Find where the given text appears and provide that cell's center as [X, Y] coordinate. 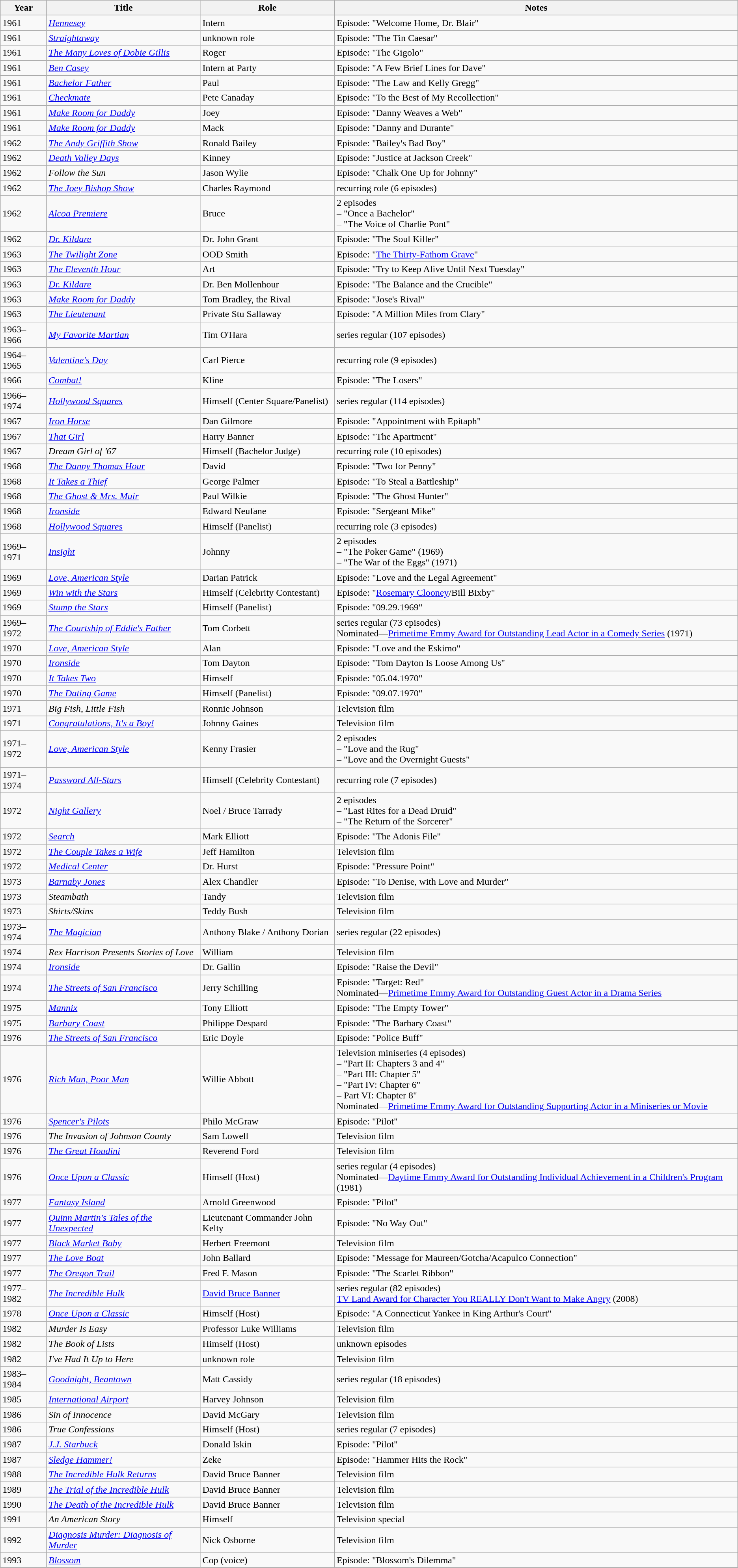
Episode: "No Way Out" [536, 1223]
Episode: "05.04.1970" [536, 678]
Episode: "A Connecticut Yankee in King Arthur's Court" [536, 1314]
Reverend Ford [267, 1151]
Episode: "Target: Red"Nominated—Primetime Emmy Award for Outstanding Guest Actor in a Drama Series [536, 987]
The Oregon Trail [123, 1273]
Philippe Despard [267, 1023]
Tony Elliott [267, 1008]
Tandy [267, 897]
recurring role (7 episodes) [536, 780]
1969–1972 [24, 628]
Win with the Stars [123, 593]
Spencer's Pilots [123, 1121]
recurring role (6 episodes) [536, 188]
It Takes a Thief [123, 481]
Ronnie Johnson [267, 708]
Charles Raymond [267, 188]
Pete Canaday [267, 98]
Episode: "Bailey's Bad Boy" [536, 143]
series regular (114 episodes) [536, 401]
Carl Pierce [267, 360]
Episode: "Tom Dayton Is Loose Among Us" [536, 663]
Dr. Ben Mollenhour [267, 284]
Joey [267, 113]
Dream Girl of '67 [123, 451]
Straightaway [123, 38]
Fantasy Island [123, 1203]
Alan [267, 648]
Nick Osborne [267, 1540]
Kenny Frasier [267, 749]
Episode: "Rosemary Clooney/Bill Bixby" [536, 593]
Password All-Stars [123, 780]
Shirts/Skins [123, 912]
Kinney [267, 158]
Donald Iskin [267, 1445]
Zeke [267, 1460]
Combat! [123, 380]
Search [123, 837]
Episode: "To Denise, with Love and Murder" [536, 882]
series regular (73 episodes)Nominated—Primetime Emmy Award for Outstanding Lead Actor in a Comedy Series (1971) [536, 628]
The Death of the Incredible Hulk [123, 1505]
The Dating Game [123, 693]
Quinn Martin's Tales of the Unexpected [123, 1223]
1993 [24, 1560]
Black Market Baby [123, 1243]
It Takes Two [123, 678]
Episode: "Love and the Legal Agreement" [536, 578]
Rex Harrison Presents Stories of Love [123, 952]
unknown episodes [536, 1344]
series regular (4 episodes)Nominated—Daytime Emmy Award for Outstanding Individual Achievement in a Children's Program (1981) [536, 1177]
John Ballard [267, 1258]
The Joey Bishop Show [123, 188]
Eric Doyle [267, 1038]
David [267, 466]
Episode: "Pressure Point" [536, 867]
Dr. Hurst [267, 867]
Title [123, 8]
David McGary [267, 1414]
Episode: "The Losers" [536, 380]
Tom Corbett [267, 628]
Paul [267, 83]
1973–1974 [24, 932]
Episode: "The Thirty-Fathom Grave" [536, 254]
Jason Wylie [267, 173]
Episode: "The Tin Caesar" [536, 38]
True Confessions [123, 1430]
Matt Cassidy [267, 1379]
Willie Abbott [267, 1080]
recurring role (9 episodes) [536, 360]
The Danny Thomas Hour [123, 466]
Herbert Freemont [267, 1243]
The Magician [123, 932]
The Eleventh Hour [123, 269]
Episode: "Welcome Home, Dr. Blair" [536, 23]
1971–1972 [24, 749]
Episode: "Try to Keep Alive Until Next Tuesday" [536, 269]
Darian Patrick [267, 578]
Iron Horse [123, 421]
J.J. Starbuck [123, 1445]
Mannix [123, 1008]
OOD Smith [267, 254]
Steambath [123, 897]
Roger [267, 53]
Night Gallery [123, 811]
Dan Gilmore [267, 421]
series regular (7 episodes) [536, 1430]
Episode: "Danny Weaves a Web" [536, 113]
Cop (voice) [267, 1560]
Episode: "09.29.1969" [536, 608]
Johnny [267, 552]
Alex Chandler [267, 882]
The Invasion of Johnson County [123, 1136]
Episode: "The Apartment" [536, 436]
The Trial of the Incredible Hulk [123, 1490]
The Andy Griffith Show [123, 143]
Episode: "Message for Maureen/Gotcha/Acapulco Connection" [536, 1258]
Barbary Coast [123, 1023]
The Incredible Hulk Returns [123, 1475]
Episode: "Danny and Durante" [536, 128]
William [267, 952]
Episode: "A Few Brief Lines for Dave" [536, 68]
Harry Banner [267, 436]
Intern at Party [267, 68]
That Girl [123, 436]
Intern [267, 23]
Congratulations, It's a Boy! [123, 723]
Murder Is Easy [123, 1329]
Mack [267, 128]
Tom Dayton [267, 663]
Medical Center [123, 867]
I've Had It Up to Here [123, 1359]
1966 [24, 380]
Episode: "The Balance and the Crucible" [536, 284]
Insight [123, 552]
The Love Boat [123, 1258]
Arnold Greenwood [267, 1203]
Kline [267, 380]
1978 [24, 1314]
Episode: "The Adonis File" [536, 837]
My Favorite Martian [123, 334]
1988 [24, 1475]
1991 [24, 1520]
Episode: "The Soul Killer" [536, 239]
2 episodes– "Love and the Rug"– "Love and the Overnight Guests" [536, 749]
Professor Luke Williams [267, 1329]
Episode: "The Ghost Hunter" [536, 496]
Philo McGraw [267, 1121]
Sledge Hammer! [123, 1460]
Jeff Hamilton [267, 852]
1977–1982 [24, 1293]
The Couple Takes a Wife [123, 852]
2 episodes– "The Poker Game" (1969)– "The War of the Eggs" (1971) [536, 552]
Year [24, 8]
George Palmer [267, 481]
1966–1974 [24, 401]
Role [267, 8]
Tom Bradley, the Rival [267, 299]
Episode: "Blossom's Dilemma" [536, 1560]
Episode: "Justice at Jackson Creek" [536, 158]
Bruce [267, 214]
Television special [536, 1520]
Fred F. Mason [267, 1273]
An American Story [123, 1520]
2 episodes– "Once a Bachelor"– "The Voice of Charlie Pont" [536, 214]
Mark Elliott [267, 837]
Episode: "The Scarlet Ribbon" [536, 1273]
Noel / Bruce Tarrady [267, 811]
Episode: "The Gigolo" [536, 53]
The Courtship of Eddie's Father [123, 628]
Barnaby Jones [123, 882]
Ben Casey [123, 68]
Blossom [123, 1560]
Death Valley Days [123, 158]
Episode: "Hammer Hits the Rock" [536, 1460]
Himself (Bachelor Judge) [267, 451]
series regular (107 episodes) [536, 334]
The Ghost & Mrs. Muir [123, 496]
1964–1965 [24, 360]
Episode: "Jose's Rival" [536, 299]
Teddy Bush [267, 912]
1992 [24, 1540]
Himself (Center Square/Panelist) [267, 401]
1985 [24, 1399]
Tim O'Hara [267, 334]
Episode: "Love and the Eskimo" [536, 648]
1963–1966 [24, 334]
Episode: "09.07.1970" [536, 693]
Jerry Schilling [267, 987]
Follow the Sun [123, 173]
Big Fish, Little Fish [123, 708]
Diagnosis Murder: Diagnosis of Murder [123, 1540]
Alcoa Premiere [123, 214]
Dr. John Grant [267, 239]
series regular (82 episodes)TV Land Award for Character You REALLY Don't Want to Make Angry (2008) [536, 1293]
1971–1974 [24, 780]
Episode: "Chalk One Up for Johnny" [536, 173]
2 episodes– "Last Rites for a Dead Druid"– "The Return of the Sorcerer" [536, 811]
1989 [24, 1490]
The Great Houdini [123, 1151]
recurring role (3 episodes) [536, 526]
Bachelor Father [123, 83]
Sam Lowell [267, 1136]
Ronald Bailey [267, 143]
1990 [24, 1505]
The Book of Lists [123, 1344]
Stump the Stars [123, 608]
Episode: "Two for Penny" [536, 466]
recurring role (10 episodes) [536, 451]
The Lieutenant [123, 314]
Johnny Gaines [267, 723]
Episode: "Police Buff" [536, 1038]
Episode: "The Empty Tower" [536, 1008]
Anthony Blake / Anthony Dorian [267, 932]
Episode: "Raise the Devil" [536, 967]
Episode: "The Law and Kelly Gregg" [536, 83]
Episode: "The Barbary Coast" [536, 1023]
The Twilight Zone [123, 254]
Goodnight, Beantown [123, 1379]
Lieutenant Commander John Kelty [267, 1223]
Hennesey [123, 23]
1983–1984 [24, 1379]
series regular (22 episodes) [536, 932]
Notes [536, 8]
1969–1971 [24, 552]
Episode: "To Steal a Battleship" [536, 481]
series regular (18 episodes) [536, 1379]
Episode: "Appointment with Epitaph" [536, 421]
Private Stu Sallaway [267, 314]
Art [267, 269]
Episode: "Sergeant Mike" [536, 511]
Rich Man, Poor Man [123, 1080]
Paul Wilkie [267, 496]
Episode: "To the Best of My Recollection" [536, 98]
Sin of Innocence [123, 1414]
Dr. Gallin [267, 967]
Checkmate [123, 98]
Edward Neufane [267, 511]
The Many Loves of Dobie Gillis [123, 53]
International Airport [123, 1399]
Harvey Johnson [267, 1399]
Valentine's Day [123, 360]
Episode: "A Million Miles from Clary" [536, 314]
The Incredible Hulk [123, 1293]
